Return (X, Y) of the center of cell containing provided text 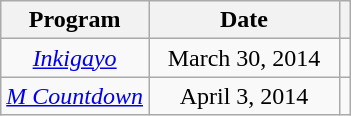
Inkigayo (75, 58)
Program (75, 20)
M Countdown (75, 96)
April 3, 2014 (244, 96)
March 30, 2014 (244, 58)
Date (244, 20)
